Determine the (x, y) coordinate at the center of the cell enclosing the given text.  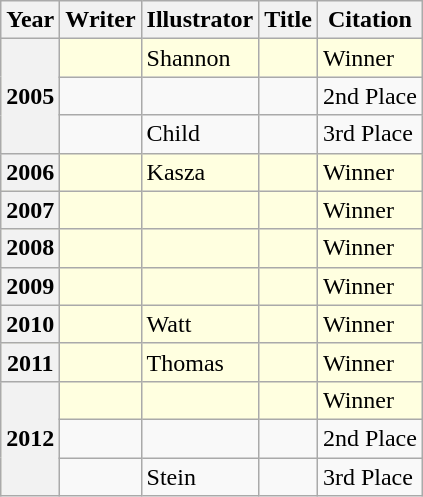
2008 (30, 248)
Child (200, 134)
Illustrator (200, 20)
2011 (30, 362)
Stein (200, 477)
Citation (370, 20)
Shannon (200, 58)
2009 (30, 286)
Title (288, 20)
2005 (30, 96)
2012 (30, 438)
2006 (30, 172)
Writer (100, 20)
Thomas (200, 362)
Year (30, 20)
Kasza (200, 172)
Watt (200, 324)
2010 (30, 324)
2007 (30, 210)
